Provide the [X, Y] coordinate of the cell's center where the given text is located.  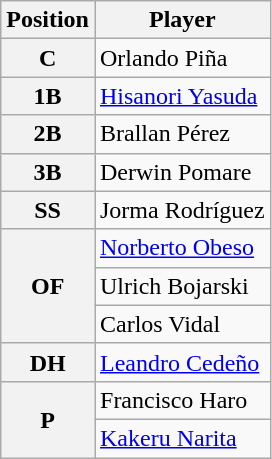
P [48, 419]
Jorma Rodríguez [182, 210]
C [48, 58]
Hisanori Yasuda [182, 96]
Player [182, 20]
3B [48, 172]
Position [48, 20]
Carlos Vidal [182, 324]
SS [48, 210]
Ulrich Bojarski [182, 286]
Francisco Haro [182, 400]
Orlando Piña [182, 58]
Kakeru Narita [182, 438]
Derwin Pomare [182, 172]
2B [48, 134]
Norberto Obeso [182, 248]
1B [48, 96]
Leandro Cedeño [182, 362]
DH [48, 362]
Brallan Pérez [182, 134]
OF [48, 286]
